Find where the given text appears and provide that cell's center as [x, y] coordinate. 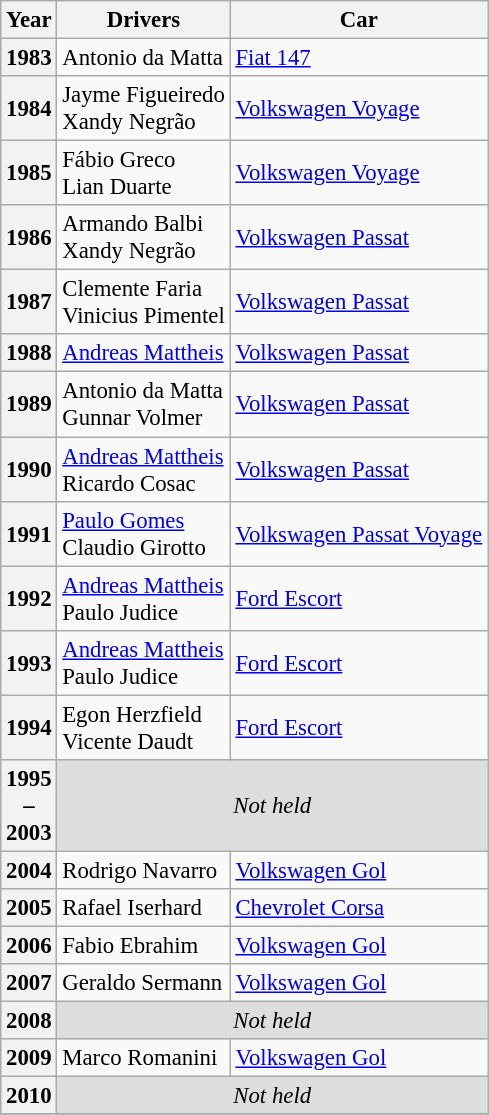
1994 [29, 728]
1990 [29, 470]
Fiat 147 [358, 58]
1987 [29, 302]
Marco Romanini [144, 1058]
2005 [29, 908]
Antonio da MattaGunnar Volmer [144, 404]
Jayme FigueiredoXandy Negrão [144, 108]
Volkswagen Passat Voyage [358, 534]
1991 [29, 534]
Rodrigo Navarro [144, 870]
Fabio Ebrahim [144, 945]
1986 [29, 238]
Andreas Mattheis [144, 353]
Paulo GomesClaudio Girotto [144, 534]
Egon HerzfieldVicente Daudt [144, 728]
1984 [29, 108]
1988 [29, 353]
Andreas Mattheis Ricardo Cosac [144, 470]
Drivers [144, 20]
1989 [29, 404]
2006 [29, 945]
1995–2003 [29, 806]
Chevrolet Corsa [358, 908]
Antonio da Matta [144, 58]
2007 [29, 983]
2008 [29, 1021]
Fábio GrecoLian Duarte [144, 174]
Car [358, 20]
Armando Balbi Xandy Negrão [144, 238]
1983 [29, 58]
1985 [29, 174]
Rafael Iserhard [144, 908]
Year [29, 20]
2004 [29, 870]
1993 [29, 662]
Geraldo Sermann [144, 983]
2010 [29, 1096]
2009 [29, 1058]
1992 [29, 598]
Clemente FariaVinicius Pimentel [144, 302]
